Capture the cell that displays the provided text and extract its [x, y] central coordinate. 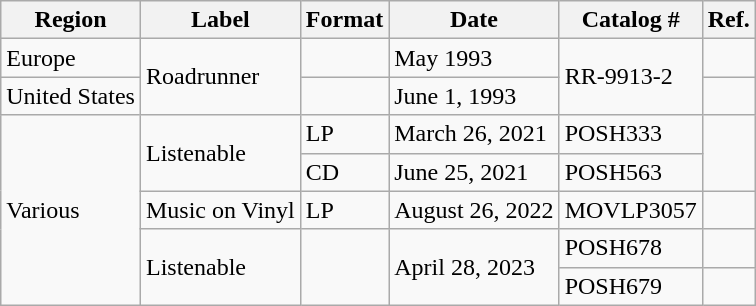
United States [71, 96]
Music on Vinyl [220, 210]
RR-9913-2 [630, 77]
Region [71, 20]
Roadrunner [220, 77]
POSH678 [630, 248]
POSH563 [630, 172]
August 26, 2022 [474, 210]
MOVLP3057 [630, 210]
May 1993 [474, 58]
Label [220, 20]
Europe [71, 58]
POSH333 [630, 134]
POSH679 [630, 286]
April 28, 2023 [474, 267]
Format [344, 20]
Catalog # [630, 20]
Ref. [728, 20]
Various [71, 210]
June 25, 2021 [474, 172]
March 26, 2021 [474, 134]
June 1, 1993 [474, 96]
Date [474, 20]
CD [344, 172]
